Determine the [X, Y] coordinate at the center of the cell enclosing the given text.  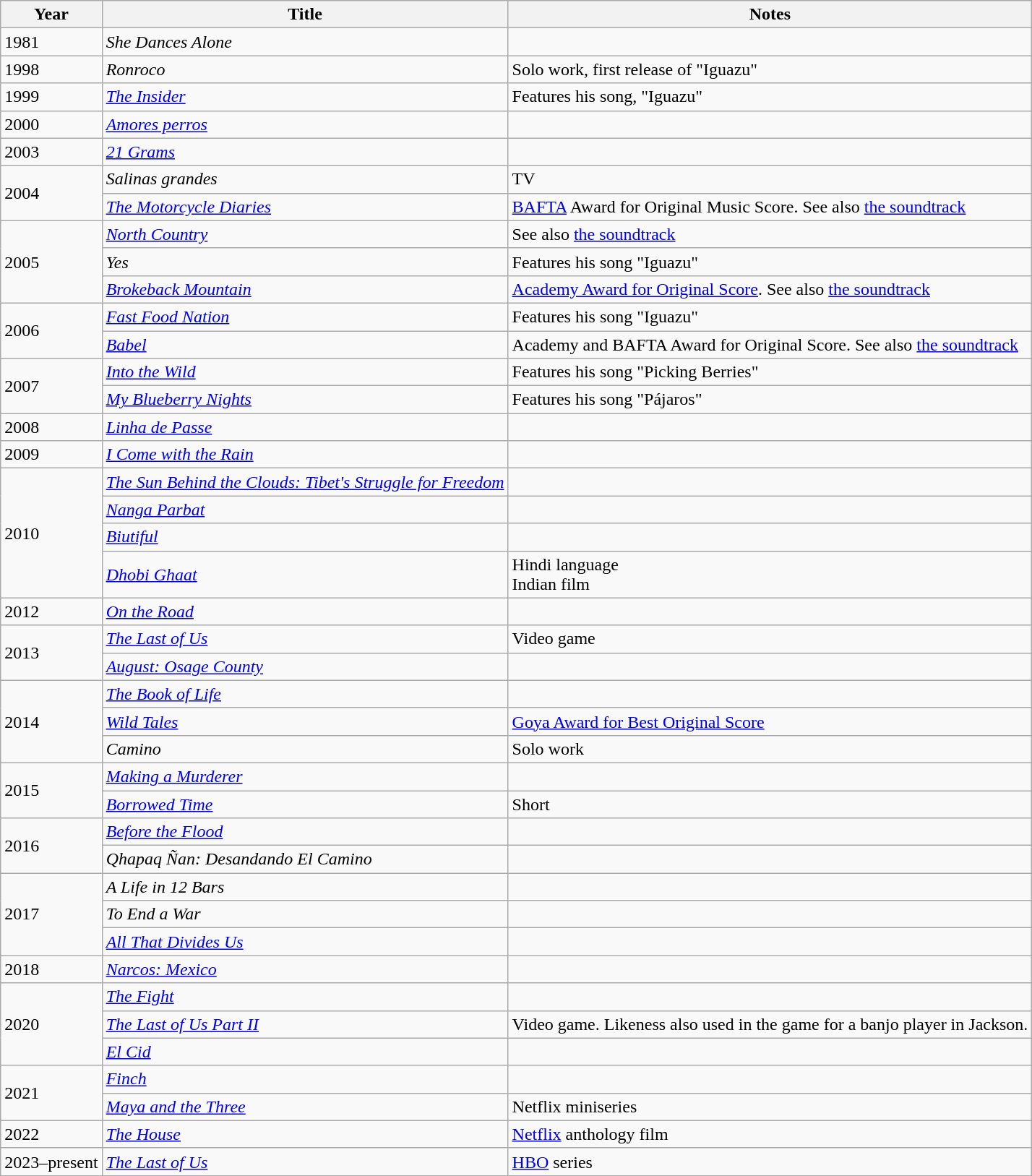
HBO series [770, 1162]
2023–present [51, 1162]
Biutiful [305, 537]
The Motorcycle Diaries [305, 207]
2014 [51, 721]
Wild Tales [305, 721]
On the Road [305, 611]
Salinas grandes [305, 179]
See also the soundtrack [770, 234]
She Dances Alone [305, 42]
Making a Murderer [305, 776]
Video game. Likeness also used in the game for a banjo player in Jackson. [770, 1024]
2017 [51, 914]
Linha de Passe [305, 427]
2003 [51, 152]
The House [305, 1134]
BAFTA Award for Original Music Score. See also the soundtrack [770, 207]
2004 [51, 193]
Borrowed Time [305, 804]
The Sun Behind the Clouds: Tibet's Struggle for Freedom [305, 482]
1998 [51, 69]
2016 [51, 846]
My Blueberry Nights [305, 400]
Solo work [770, 749]
August: Osage County [305, 666]
Title [305, 14]
1981 [51, 42]
Solo work, first release of "Iguazu" [770, 69]
All That Divides Us [305, 942]
2021 [51, 1093]
2010 [51, 533]
Video game [770, 639]
Academy Award for Original Score. See also the soundtrack [770, 289]
2020 [51, 1024]
The Insider [305, 97]
The Last of Us Part II [305, 1024]
Netflix miniseries [770, 1107]
2018 [51, 969]
Netflix anthology film [770, 1134]
North Country [305, 234]
2000 [51, 124]
2007 [51, 386]
Dhobi Ghaat [305, 574]
The Book of Life [305, 694]
El Cid [305, 1052]
Amores perros [305, 124]
The Fight [305, 997]
Brokeback Mountain [305, 289]
A Life in 12 Bars [305, 887]
I Come with the Rain [305, 455]
Qhapaq Ñan: Desandando El Camino [305, 859]
Maya and the Three [305, 1107]
To End a War [305, 914]
Fast Food Nation [305, 317]
Features his song "Picking Berries" [770, 372]
2015 [51, 790]
Finch [305, 1079]
21 Grams [305, 152]
Goya Award for Best Original Score [770, 721]
Into the Wild [305, 372]
Camino [305, 749]
Hindi languageIndian film [770, 574]
Features his song "Pájaros" [770, 400]
1999 [51, 97]
2022 [51, 1134]
Year [51, 14]
2005 [51, 262]
Babel [305, 345]
TV [770, 179]
Nanga Parbat [305, 510]
2008 [51, 427]
2012 [51, 611]
2013 [51, 653]
Yes [305, 262]
Before the Flood [305, 832]
Academy and BAFTA Award for Original Score. See also the soundtrack [770, 345]
Notes [770, 14]
Features his song, "Iguazu" [770, 97]
Narcos: Mexico [305, 969]
2009 [51, 455]
Ronroco [305, 69]
2006 [51, 330]
Short [770, 804]
